Provide the [x, y] coordinate of the cell's center where the given text is located.  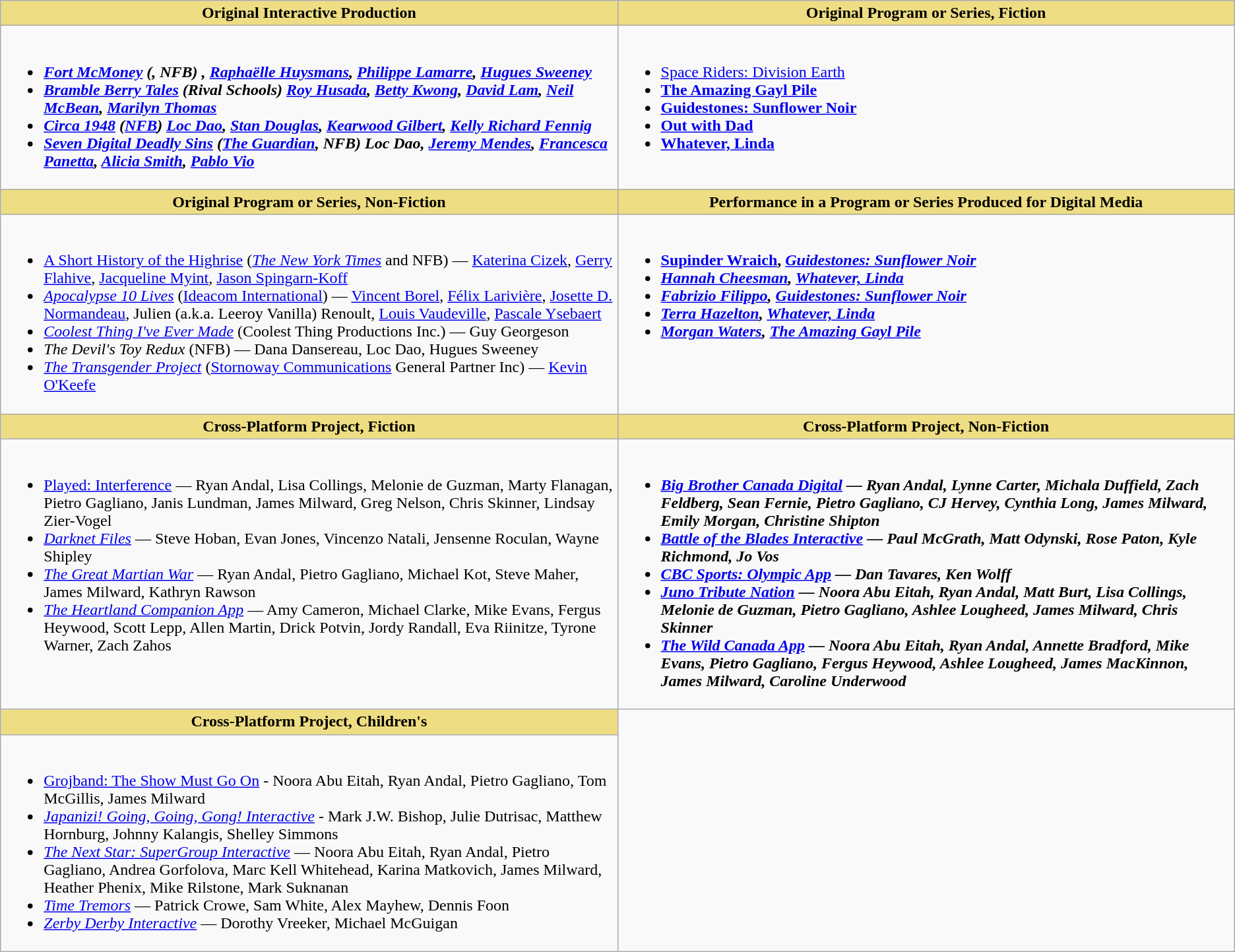
Cross-Platform Project, Fiction [309, 426]
Cross-Platform Project, Non-Fiction [926, 426]
Original Program or Series, Fiction [926, 13]
Cross-Platform Project, Children's [309, 722]
Original Program or Series, Non-Fiction [309, 202]
Space Riders: Division EarthThe Amazing Gayl PileGuidestones: Sunflower NoirOut with DadWhatever, Linda [926, 108]
Performance in a Program or Series Produced for Digital Media [926, 202]
Original Interactive Production [309, 13]
